Find where the given text appears and provide that cell's center as (X, Y) coordinate. 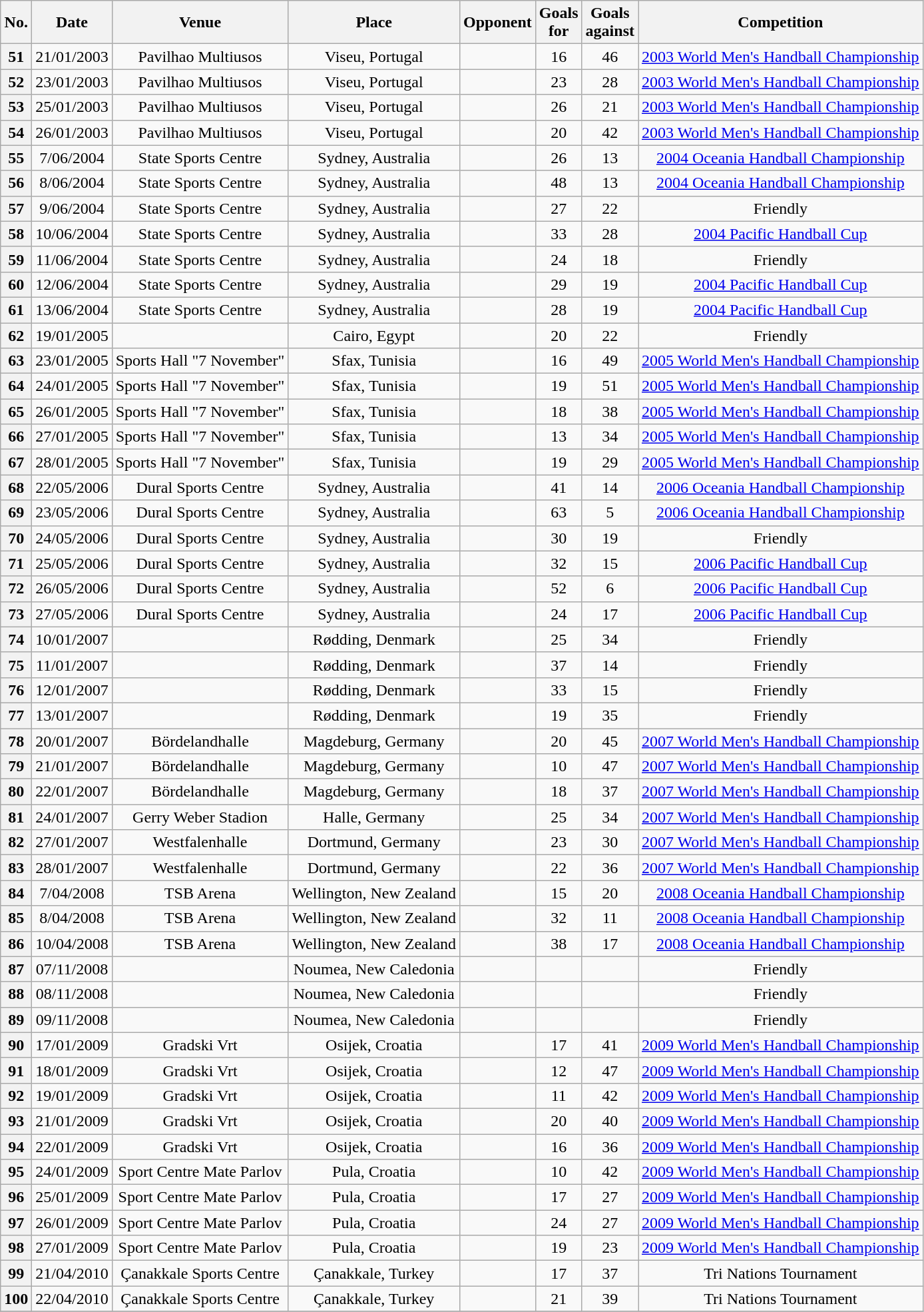
07/11/2008 (72, 969)
27/01/2009 (72, 1248)
35 (610, 715)
26/01/2005 (72, 412)
27/05/2006 (72, 614)
78 (16, 741)
10/06/2004 (72, 234)
12/01/2007 (72, 690)
11/06/2004 (72, 259)
11/01/2007 (72, 665)
80 (16, 792)
08/11/2008 (72, 994)
99 (16, 1273)
22/05/2006 (72, 488)
83 (16, 868)
Halle, Germany (374, 817)
26/01/2003 (72, 133)
84 (16, 893)
69 (16, 513)
71 (16, 563)
70 (16, 538)
66 (16, 437)
74 (16, 639)
09/11/2008 (72, 1020)
28/01/2005 (72, 462)
Gerry Weber Stadion (200, 817)
100 (16, 1299)
27/01/2005 (72, 437)
21/01/2009 (72, 1121)
26/05/2006 (72, 589)
64 (16, 386)
8/06/2004 (72, 183)
No. (16, 23)
25/01/2009 (72, 1197)
81 (16, 817)
58 (16, 234)
13/06/2004 (72, 310)
97 (16, 1223)
22/04/2010 (72, 1299)
94 (16, 1146)
19/01/2009 (72, 1096)
13/01/2007 (72, 715)
85 (16, 918)
77 (16, 715)
Goals for (559, 23)
22/01/2007 (72, 792)
72 (16, 589)
24/01/2009 (72, 1172)
79 (16, 767)
96 (16, 1197)
Cairo, Egypt (374, 335)
55 (16, 158)
54 (16, 133)
65 (16, 412)
92 (16, 1096)
45 (610, 741)
21/04/2010 (72, 1273)
23/05/2006 (72, 513)
40 (610, 1121)
93 (16, 1121)
10/04/2008 (72, 944)
26/01/2009 (72, 1223)
89 (16, 1020)
95 (16, 1172)
21/01/2007 (72, 767)
57 (16, 208)
Competition (780, 23)
60 (16, 284)
12 (559, 1070)
8/04/2008 (72, 918)
23/01/2003 (72, 82)
86 (16, 944)
28/01/2007 (72, 868)
22/01/2009 (72, 1146)
88 (16, 994)
62 (16, 335)
Goals against (610, 23)
23/01/2005 (72, 361)
6 (610, 589)
24/01/2007 (72, 817)
27/01/2007 (72, 842)
49 (610, 361)
7/04/2008 (72, 893)
9/06/2004 (72, 208)
61 (16, 310)
25/05/2006 (72, 563)
59 (16, 259)
Venue (200, 23)
12/06/2004 (72, 284)
24/01/2005 (72, 386)
82 (16, 842)
Opponent (498, 23)
24/05/2006 (72, 538)
10/01/2007 (72, 639)
48 (559, 183)
91 (16, 1070)
18/01/2009 (72, 1070)
Place (374, 23)
87 (16, 969)
39 (610, 1299)
76 (16, 690)
5 (610, 513)
17/01/2009 (72, 1045)
98 (16, 1248)
53 (16, 107)
Date (72, 23)
46 (610, 57)
68 (16, 488)
67 (16, 462)
7/06/2004 (72, 158)
20/01/2007 (72, 741)
19/01/2005 (72, 335)
90 (16, 1045)
73 (16, 614)
25/01/2003 (72, 107)
56 (16, 183)
21/01/2003 (72, 57)
75 (16, 665)
